Detect which cell encompasses the target text, then output its (X, Y) center coordinate. 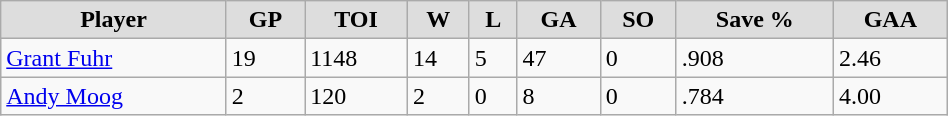
5 (493, 58)
120 (356, 96)
1148 (356, 58)
19 (265, 58)
W (438, 20)
Andy Moog (114, 96)
SO (638, 20)
47 (558, 58)
TOI (356, 20)
Player (114, 20)
4.00 (890, 96)
GA (558, 20)
GAA (890, 20)
8 (558, 96)
2.46 (890, 58)
.908 (754, 58)
Save % (754, 20)
Grant Fuhr (114, 58)
.784 (754, 96)
L (493, 20)
14 (438, 58)
GP (265, 20)
